Locate the cell with the specified text and output its (x, y) center coordinate. 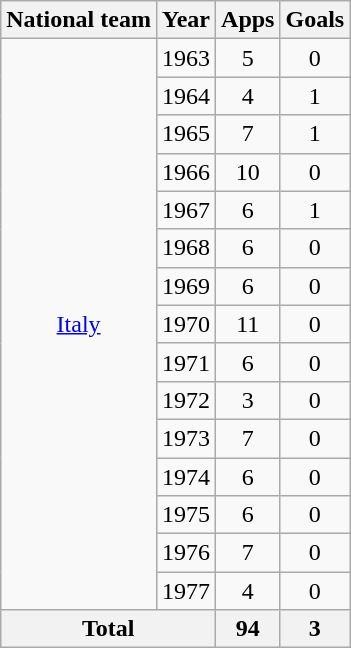
Apps (248, 20)
1975 (186, 515)
1973 (186, 438)
1972 (186, 400)
1977 (186, 591)
94 (248, 629)
Goals (315, 20)
1971 (186, 362)
1965 (186, 134)
National team (79, 20)
5 (248, 58)
Total (108, 629)
1963 (186, 58)
1969 (186, 286)
1970 (186, 324)
1964 (186, 96)
1968 (186, 248)
1967 (186, 210)
1966 (186, 172)
11 (248, 324)
Year (186, 20)
1976 (186, 553)
10 (248, 172)
Italy (79, 324)
1974 (186, 477)
